Search for the cell housing the specified text and yield its (X, Y) center coordinate. 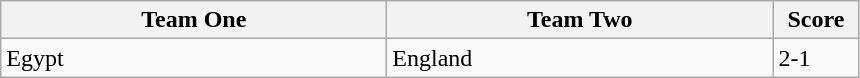
Score (816, 20)
England (580, 58)
Egypt (194, 58)
Team One (194, 20)
Team Two (580, 20)
2-1 (816, 58)
